Provide the [X, Y] coordinate of the cell's center where the given text is located.  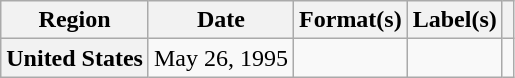
Label(s) [454, 20]
Date [220, 20]
Region [75, 20]
United States [75, 58]
May 26, 1995 [220, 58]
Format(s) [351, 20]
